Return (x, y) of the center of cell containing provided text 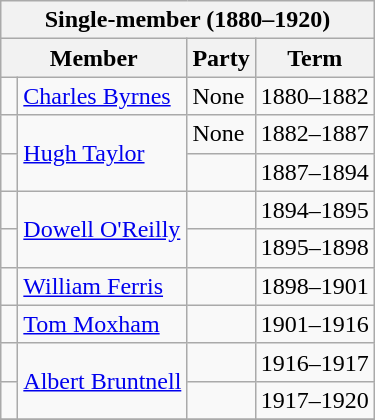
1882–1887 (314, 134)
Charles Byrnes (102, 96)
Dowell O'Reilly (102, 229)
Hugh Taylor (102, 153)
Member (94, 58)
1916–1917 (314, 362)
1901–1916 (314, 324)
1894–1895 (314, 210)
1895–1898 (314, 248)
1917–1920 (314, 400)
Single-member (1880–1920) (188, 20)
Tom Moxham (102, 324)
1898–1901 (314, 286)
1887–1894 (314, 172)
Albert Bruntnell (102, 381)
Party (221, 58)
1880–1882 (314, 96)
Term (314, 58)
William Ferris (102, 286)
